Capture the cell that displays the provided text and extract its [x, y] central coordinate. 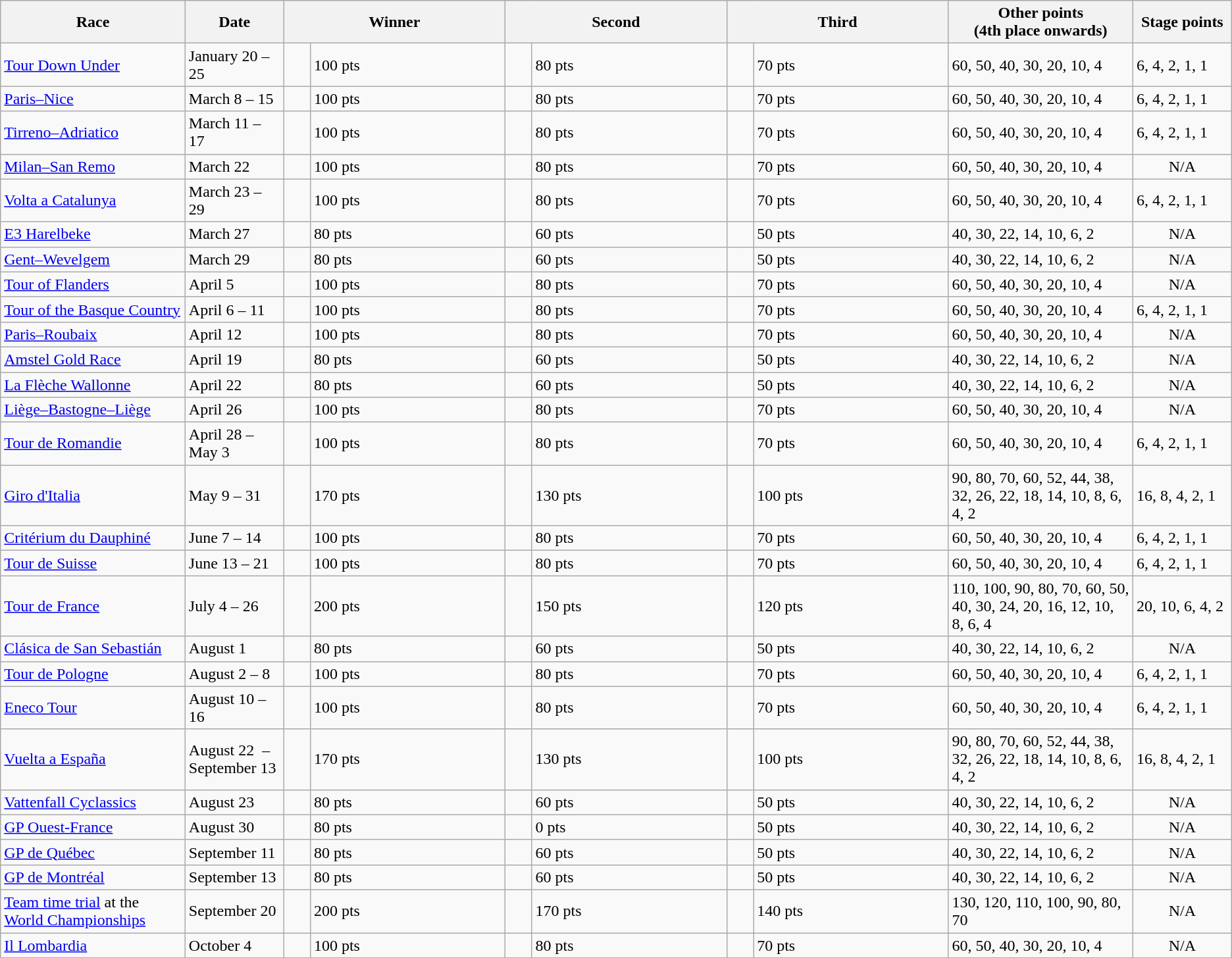
Liège–Bastogne–Liège [93, 410]
Tour de Pologne [93, 674]
Race [93, 22]
130, 120, 110, 100, 90, 80, 70 [1041, 911]
August 22 – September 13 [234, 759]
July 4 – 26 [234, 606]
March 29 [234, 259]
Third [837, 22]
Paris–Roubaix [93, 334]
August 23 [234, 802]
Second [616, 22]
Tour de Suisse [93, 563]
120 pts [851, 606]
March 27 [234, 234]
Winner [395, 22]
150 pts [629, 606]
Date [234, 22]
Gent–Wevelgem [93, 259]
Il Lombardia [93, 945]
Tirreno–Adriatico [93, 133]
April 6 – 11 [234, 309]
Tour de Romandie [93, 443]
April 26 [234, 410]
Clásica de San Sebastián [93, 649]
20, 10, 6, 4, 2 [1182, 606]
Volta a Catalunya [93, 200]
April 28 – May 3 [234, 443]
January 20 – 25 [234, 64]
Eneco Tour [93, 708]
March 11 – 17 [234, 133]
Other points(4th place onwards) [1041, 22]
May 9 – 31 [234, 495]
Tour Down Under [93, 64]
GP de Québec [93, 852]
Giro d'Italia [93, 495]
Tour of Flanders [93, 284]
Tour of the Basque Country [93, 309]
August 1 [234, 649]
Tour de France [93, 606]
La Flèche Wallonne [93, 385]
March 23 – 29 [234, 200]
Amstel Gold Race [93, 359]
140 pts [851, 911]
Milan–San Remo [93, 166]
August 10 – 16 [234, 708]
April 5 [234, 284]
April 22 [234, 385]
August 2 – 8 [234, 674]
Critérium du Dauphiné [93, 538]
April 19 [234, 359]
June 7 – 14 [234, 538]
March 8 – 15 [234, 99]
GP de Montréal [93, 877]
August 30 [234, 827]
Vuelta a España [93, 759]
March 22 [234, 166]
September 20 [234, 911]
October 4 [234, 945]
Paris–Nice [93, 99]
0 pts [629, 827]
April 12 [234, 334]
E3 Harelbeke [93, 234]
110, 100, 90, 80, 70, 60, 50, 40, 30, 24, 20, 16, 12, 10, 8, 6, 4 [1041, 606]
September 11 [234, 852]
September 13 [234, 877]
Team time trial at the World Championships [93, 911]
Stage points [1182, 22]
GP Ouest-France [93, 827]
Vattenfall Cyclassics [93, 802]
June 13 – 21 [234, 563]
